Pinpoint the cell where the given text exists, returning its (X, Y) midpoint coordinate. 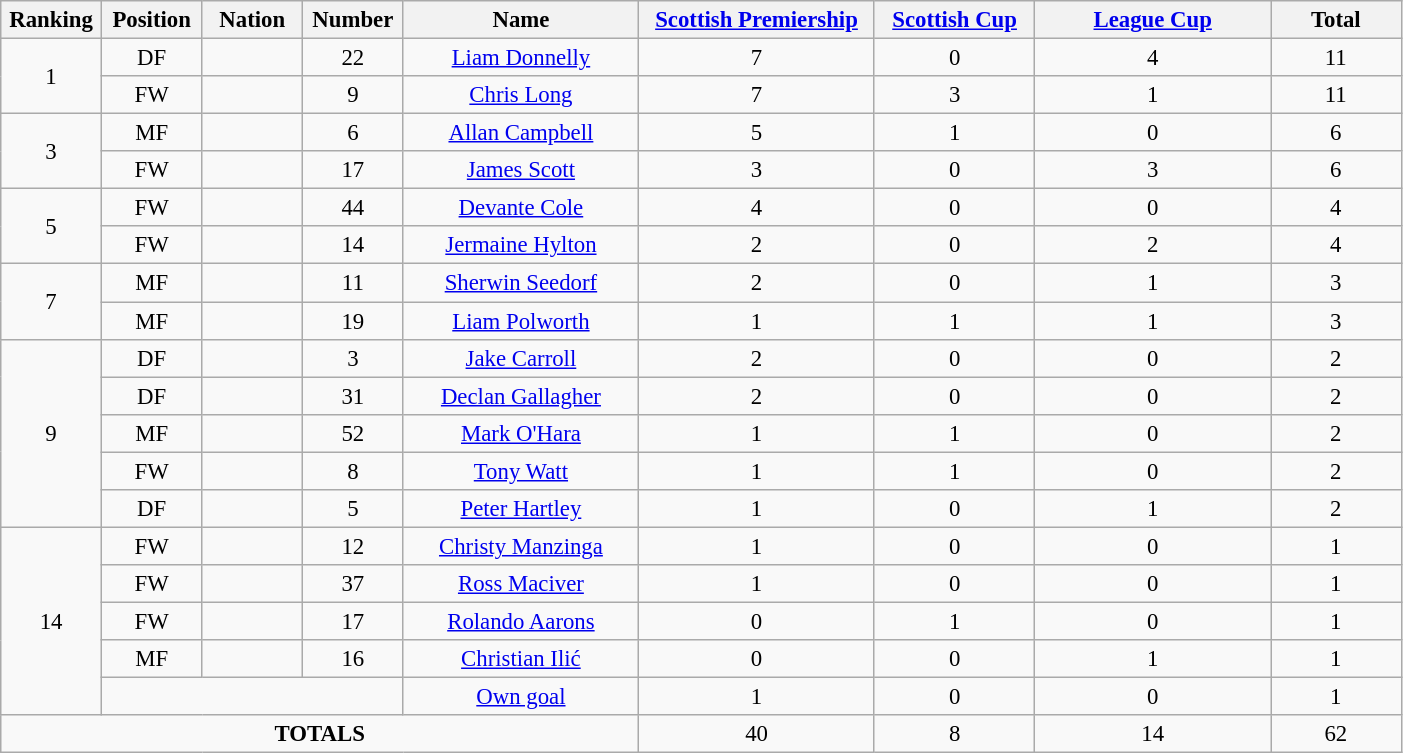
TOTALS (320, 734)
Sherwin Seedorf (521, 283)
Mark O'Hara (521, 433)
Tony Watt (521, 471)
Nation (252, 20)
62 (1336, 734)
44 (354, 208)
Declan Gallagher (521, 396)
Number (354, 20)
Peter Hartley (521, 509)
Scottish Cup (954, 20)
Total (1336, 20)
16 (354, 659)
52 (354, 433)
Jake Carroll (521, 358)
Chris Long (521, 95)
Ranking (52, 20)
19 (354, 321)
Liam Polworth (521, 321)
Name (521, 20)
Scottish Premiership (757, 20)
Rolando Aarons (521, 621)
12 (354, 546)
Ross Maciver (521, 584)
40 (757, 734)
Allan Campbell (521, 133)
37 (354, 584)
James Scott (521, 170)
Position (152, 20)
League Cup (1153, 20)
22 (354, 58)
Own goal (521, 697)
Christy Manzinga (521, 546)
Liam Donnelly (521, 58)
31 (354, 396)
Devante Cole (521, 208)
Christian Ilić (521, 659)
Jermaine Hylton (521, 245)
